Scan for the cell matching the given text and deliver its [x, y] coordinate at center. 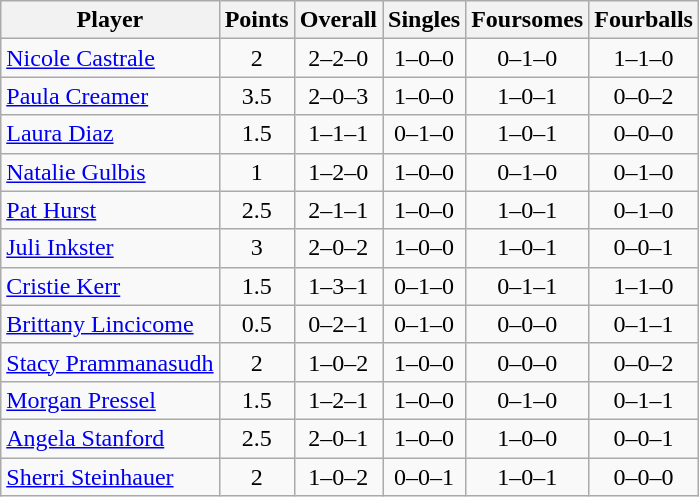
Fourballs [644, 20]
Juli Inkster [110, 248]
Cristie Kerr [110, 286]
1 [256, 172]
2–0–3 [338, 96]
Player [110, 20]
Overall [338, 20]
Paula Creamer [110, 96]
Pat Hurst [110, 210]
Natalie Gulbis [110, 172]
3.5 [256, 96]
2–0–1 [338, 438]
2–0–2 [338, 248]
1–1–1 [338, 134]
Morgan Pressel [110, 400]
Laura Diaz [110, 134]
Points [256, 20]
Stacy Prammanasudh [110, 362]
Nicole Castrale [110, 58]
1–2–1 [338, 400]
Sherri Steinhauer [110, 477]
0.5 [256, 324]
0–2–1 [338, 324]
1–3–1 [338, 286]
Angela Stanford [110, 438]
2–2–0 [338, 58]
2–1–1 [338, 210]
Singles [424, 20]
3 [256, 248]
1–2–0 [338, 172]
Brittany Lincicome [110, 324]
Foursomes [528, 20]
